Return the [x, y] coordinate for the center point of the cell that contains the specified text.  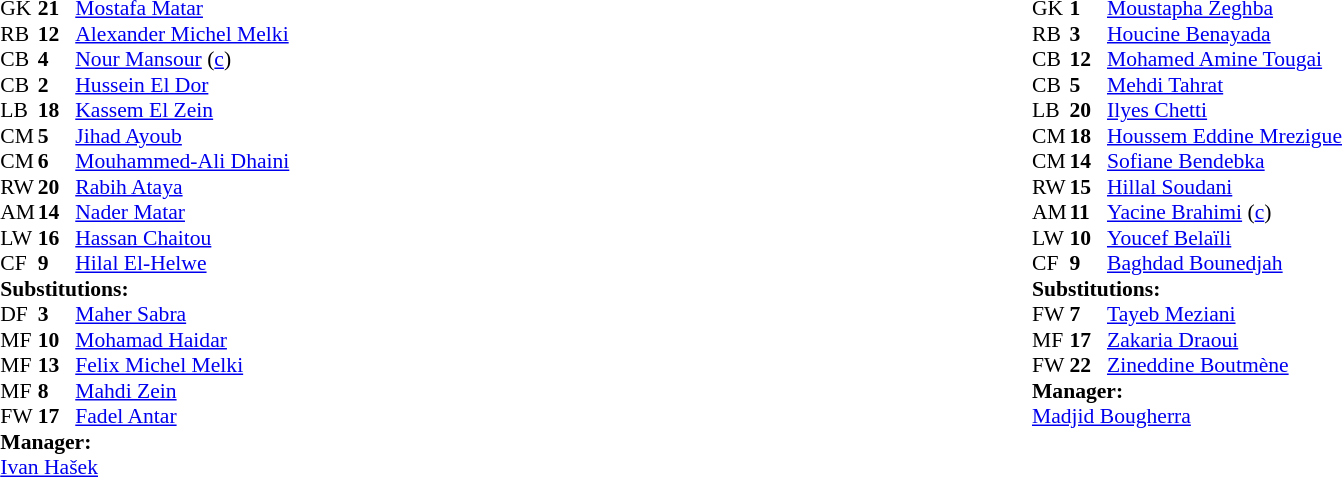
Houcine Benayada [1224, 34]
Mohamed Amine Tougai [1224, 59]
Hussein El Dor [182, 85]
Mohamad Haidar [182, 340]
8 [57, 391]
6 [57, 161]
11 [1088, 213]
Houssem Eddine Mrezigue [1224, 136]
13 [57, 365]
Nader Matar [182, 213]
Mahdi Zein [182, 391]
Alexander Michel Melki [182, 34]
Maher Sabra [182, 315]
Felix Michel Melki [182, 365]
Sofiane Bendebka [1224, 161]
Zakaria Draoui [1224, 340]
Fadel Antar [182, 417]
Tayeb Meziani [1224, 315]
Madjid Bougherra [1187, 417]
Rabih Ataya [182, 187]
22 [1088, 365]
4 [57, 59]
Jihad Ayoub [182, 136]
Hilal El-Helwe [182, 263]
16 [57, 238]
Mehdi Tahrat [1224, 85]
Yacine Brahimi (c) [1224, 213]
2 [57, 85]
Hassan Chaitou [182, 238]
Nour Mansour (c) [182, 59]
Ilyes Chetti [1224, 111]
Kassem El Zein [182, 111]
Zineddine Boutmène [1224, 365]
Baghdad Bounedjah [1224, 263]
15 [1088, 187]
Mouhammed-Ali Dhaini [182, 161]
Hillal Soudani [1224, 187]
Youcef Belaïli [1224, 238]
7 [1088, 315]
DF [19, 315]
